Identify which cell holds the provided text, then report its (x, y) central coordinate. 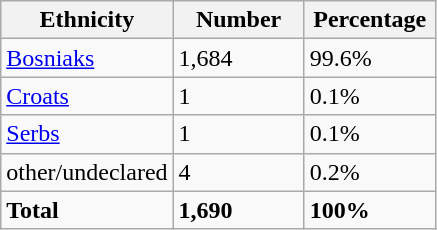
Total (87, 210)
0.2% (370, 172)
Bosniaks (87, 58)
Serbs (87, 134)
Number (238, 20)
4 (238, 172)
1,690 (238, 210)
99.6% (370, 58)
other/undeclared (87, 172)
1,684 (238, 58)
100% (370, 210)
Percentage (370, 20)
Ethnicity (87, 20)
Croats (87, 96)
